Return the (X, Y) coordinate for the center point of the cell that contains the specified text.  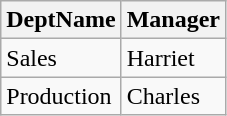
Charles (173, 96)
Sales (61, 58)
DeptName (61, 20)
Manager (173, 20)
Production (61, 96)
Harriet (173, 58)
